Scan for the cell matching the given text and deliver its [X, Y] coordinate at center. 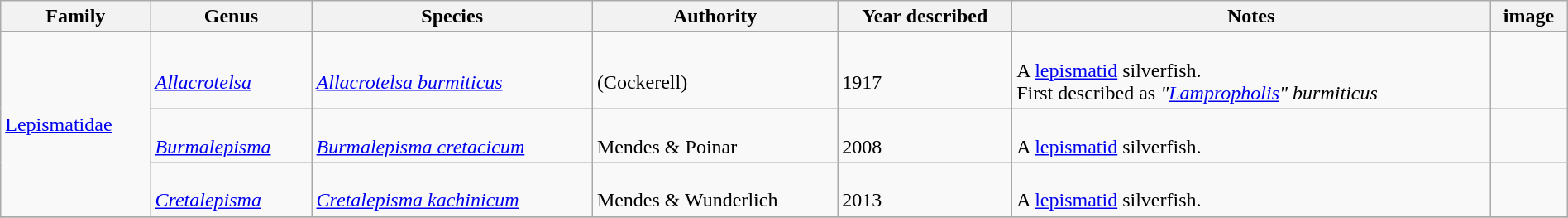
Authority [715, 17]
2013 [925, 189]
Genus [232, 17]
(Cockerell) [715, 70]
1917 [925, 70]
Notes [1251, 17]
Allacrotelsa burmiticus [452, 70]
Species [452, 17]
A lepismatid silverfish. First described as "Lampropholis" burmiticus [1251, 70]
Mendes & Wunderlich [715, 189]
image [1529, 17]
Burmalepisma [232, 136]
Family [76, 17]
Cretalepisma kachinicum [452, 189]
Cretalepisma [232, 189]
Allacrotelsa [232, 70]
Mendes & Poinar [715, 136]
Year described [925, 17]
Burmalepisma cretacicum [452, 136]
2008 [925, 136]
Lepismatidae [76, 124]
